Pinpoint the cell where the given text exists, returning its (x, y) midpoint coordinate. 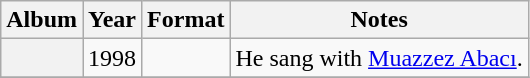
Format (186, 20)
He sang with Muazzez Abacı. (379, 58)
Album (42, 20)
Notes (379, 20)
Year (112, 20)
1998 (112, 58)
